Determine the [X, Y] coordinate at the center of the cell enclosing the given text.  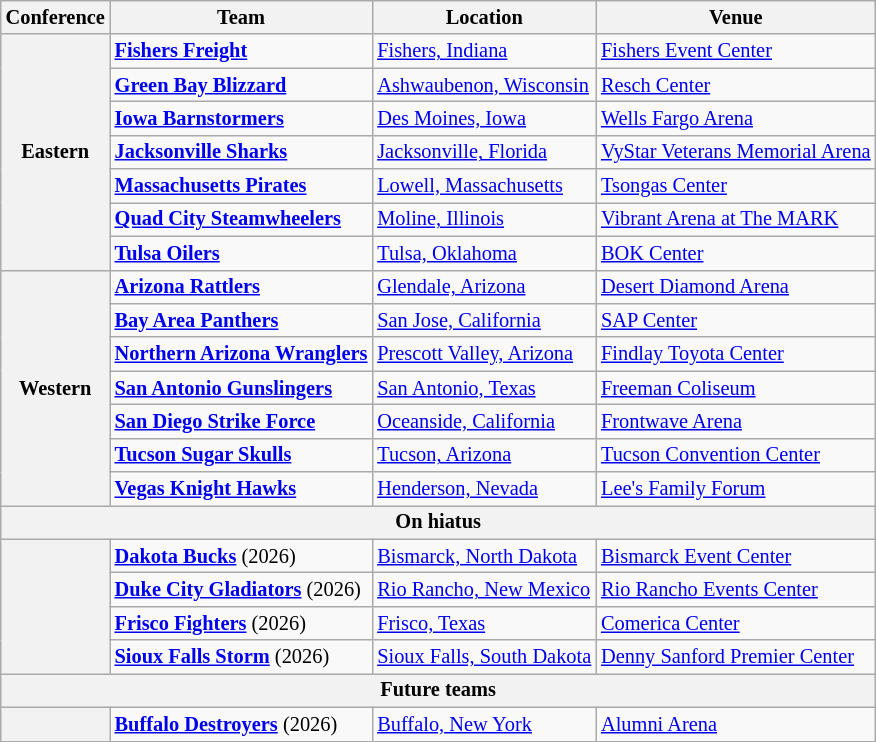
Arizona Rattlers [242, 287]
Massachusetts Pirates [242, 186]
Denny Sanford Premier Center [736, 657]
Jacksonville Sharks [242, 152]
Resch Center [736, 85]
Tulsa Oilers [242, 253]
Iowa Barnstormers [242, 118]
VyStar Veterans Memorial Arena [736, 152]
On hiatus [438, 522]
Tulsa, Oklahoma [484, 253]
Northern Arizona Wranglers [242, 354]
Frontwave Arena [736, 421]
Rio Rancho Events Center [736, 589]
Ashwaubenon, Wisconsin [484, 85]
SAP Center [736, 320]
Moline, Illinois [484, 219]
San Diego Strike Force [242, 421]
Lee's Family Forum [736, 489]
Duke City Gladiators (2026) [242, 589]
Frisco, Texas [484, 623]
Oceanside, California [484, 421]
Dakota Bucks (2026) [242, 556]
Bismarck Event Center [736, 556]
Wells Fargo Arena [736, 118]
Quad City Steamwheelers [242, 219]
Buffalo Destroyers (2026) [242, 724]
Buffalo, New York [484, 724]
Fishers, Indiana [484, 51]
Freeman Coliseum [736, 388]
Jacksonville, Florida [484, 152]
Desert Diamond Arena [736, 287]
Comerica Center [736, 623]
Western [56, 388]
San Jose, California [484, 320]
Tucson, Arizona [484, 455]
Team [242, 17]
Green Bay Blizzard [242, 85]
Des Moines, Iowa [484, 118]
Fishers Freight [242, 51]
Vegas Knight Hawks [242, 489]
Sioux Falls Storm (2026) [242, 657]
Lowell, Massachusetts [484, 186]
Conference [56, 17]
Tucson Convention Center [736, 455]
Findlay Toyota Center [736, 354]
Prescott Valley, Arizona [484, 354]
Henderson, Nevada [484, 489]
Location [484, 17]
Bay Area Panthers [242, 320]
Fishers Event Center [736, 51]
Sioux Falls, South Dakota [484, 657]
BOK Center [736, 253]
Bismarck, North Dakota [484, 556]
Vibrant Arena at The MARK [736, 219]
Future teams [438, 690]
Tsongas Center [736, 186]
Eastern [56, 152]
San Antonio, Texas [484, 388]
Tucson Sugar Skulls [242, 455]
Frisco Fighters (2026) [242, 623]
Alumni Arena [736, 724]
Rio Rancho, New Mexico [484, 589]
Venue [736, 17]
Glendale, Arizona [484, 287]
San Antonio Gunslingers [242, 388]
